Locate the cell with the specified text and output its [X, Y] center coordinate. 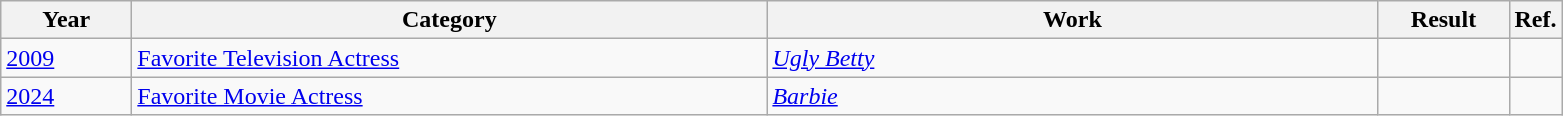
2009 [66, 58]
Favorite Television Actress [450, 58]
Year [66, 20]
Ref. [1536, 20]
Result [1444, 20]
Favorite Movie Actress [450, 96]
Work [1072, 20]
Barbie [1072, 96]
2024 [66, 96]
Category [450, 20]
Ugly Betty [1072, 58]
